Pinpoint the cell where the given text exists, returning its (x, y) midpoint coordinate. 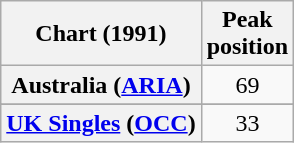
Australia (ARIA) (101, 85)
UK Singles (OCC) (101, 123)
Peakposition (247, 34)
69 (247, 85)
33 (247, 123)
Chart (1991) (101, 34)
